Pinpoint the cell where the given text exists, returning its (X, Y) midpoint coordinate. 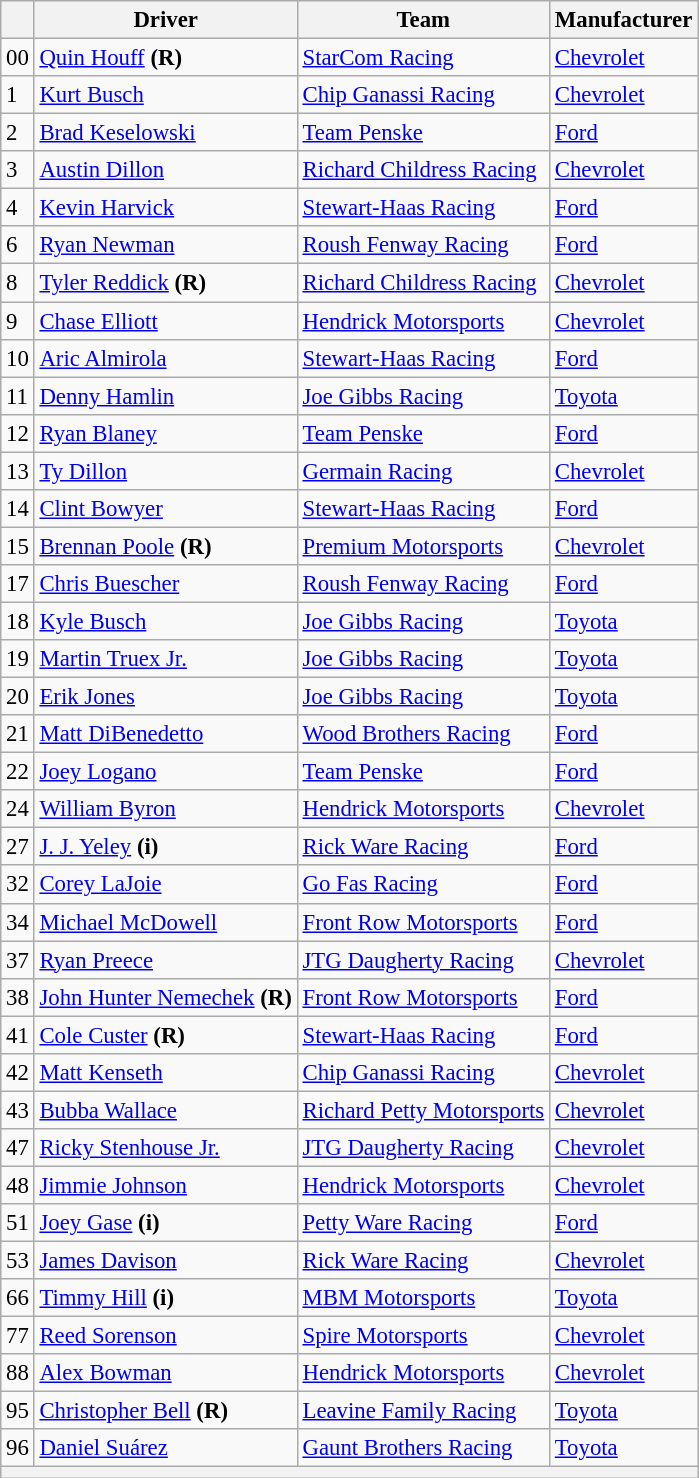
15 (18, 546)
13 (18, 471)
Brennan Poole (R) (166, 546)
Chase Elliott (166, 321)
37 (18, 960)
Denny Hamlin (166, 396)
Michael McDowell (166, 922)
Manufacturer (623, 20)
Chris Buescher (166, 584)
20 (18, 697)
Spire Motorsports (423, 1336)
00 (18, 58)
Richard Petty Motorsports (423, 1110)
Quin Houff (R) (166, 58)
1 (18, 95)
Bubba Wallace (166, 1110)
StarCom Racing (423, 58)
38 (18, 997)
41 (18, 1035)
4 (18, 208)
Tyler Reddick (R) (166, 283)
Joey Logano (166, 772)
Corey LaJoie (166, 885)
J. J. Yeley (i) (166, 847)
66 (18, 1298)
9 (18, 321)
Leavine Family Racing (423, 1411)
Cole Custer (R) (166, 1035)
2 (18, 133)
Matt DiBenedetto (166, 734)
Aric Almirola (166, 358)
Brad Keselowski (166, 133)
Petty Ware Racing (423, 1223)
88 (18, 1373)
Driver (166, 20)
Reed Sorenson (166, 1336)
Clint Bowyer (166, 509)
Ryan Newman (166, 245)
Ricky Stenhouse Jr. (166, 1148)
32 (18, 885)
Kevin Harvick (166, 208)
Premium Motorsports (423, 546)
Martin Truex Jr. (166, 659)
Christopher Bell (R) (166, 1411)
Erik Jones (166, 697)
53 (18, 1261)
James Davison (166, 1261)
Germain Racing (423, 471)
17 (18, 584)
Ryan Blaney (166, 433)
24 (18, 809)
34 (18, 922)
12 (18, 433)
Kurt Busch (166, 95)
Austin Dillon (166, 170)
42 (18, 1073)
10 (18, 358)
43 (18, 1110)
3 (18, 170)
8 (18, 283)
6 (18, 245)
77 (18, 1336)
John Hunter Nemechek (R) (166, 997)
Joey Gase (i) (166, 1223)
18 (18, 621)
95 (18, 1411)
Matt Kenseth (166, 1073)
21 (18, 734)
51 (18, 1223)
11 (18, 396)
Gaunt Brothers Racing (423, 1449)
Ty Dillon (166, 471)
19 (18, 659)
47 (18, 1148)
Timmy Hill (i) (166, 1298)
Daniel Suárez (166, 1449)
Kyle Busch (166, 621)
Alex Bowman (166, 1373)
Ryan Preece (166, 960)
27 (18, 847)
14 (18, 509)
96 (18, 1449)
Team (423, 20)
William Byron (166, 809)
Go Fas Racing (423, 885)
22 (18, 772)
48 (18, 1185)
MBM Motorsports (423, 1298)
Wood Brothers Racing (423, 734)
Jimmie Johnson (166, 1185)
